Pinpoint the cell where the given text exists, returning its [x, y] midpoint coordinate. 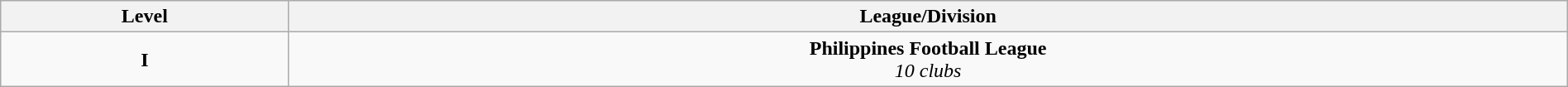
Philippines Football League10 clubs [928, 60]
I [145, 60]
Level [145, 17]
League/Division [928, 17]
